Locate the cell with the specified text and output its [x, y] center coordinate. 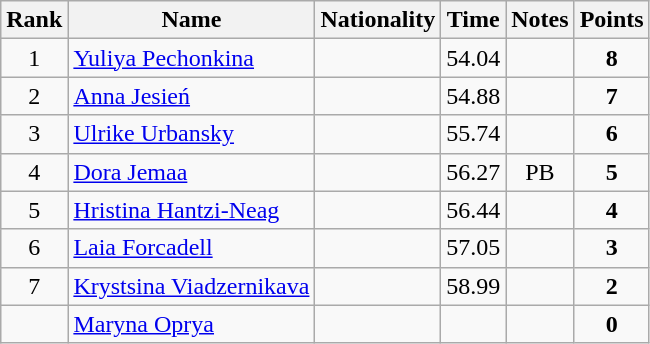
Rank [34, 20]
56.44 [474, 210]
Laia Forcadell [192, 248]
Yuliya Pechonkina [192, 58]
PB [540, 172]
54.88 [474, 96]
58.99 [474, 286]
Points [612, 20]
56.27 [474, 172]
Dora Jemaa [192, 172]
1 [34, 58]
Notes [540, 20]
Anna Jesień [192, 96]
57.05 [474, 248]
8 [612, 58]
0 [612, 324]
Krystsina Viadzernikava [192, 286]
Maryna Oprya [192, 324]
Name [192, 20]
Hristina Hantzi-Neag [192, 210]
54.04 [474, 58]
Nationality [378, 20]
Ulrike Urbansky [192, 134]
55.74 [474, 134]
Time [474, 20]
